Pinpoint the cell where the given text exists, returning its (X, Y) midpoint coordinate. 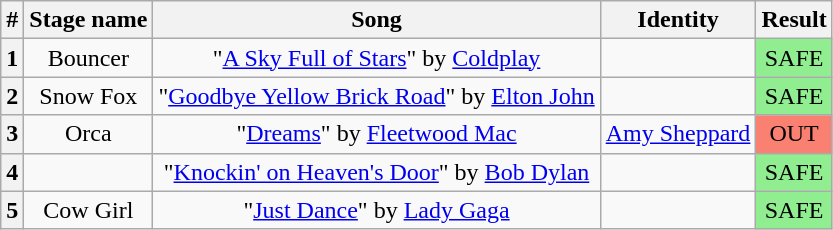
Cow Girl (88, 210)
"Dreams" by Fleetwood Mac (376, 134)
Stage name (88, 20)
OUT (794, 134)
"Just Dance" by Lady Gaga (376, 210)
2 (12, 96)
"Knockin' on Heaven's Door" by Bob Dylan (376, 172)
Orca (88, 134)
Snow Fox (88, 96)
5 (12, 210)
"A Sky Full of Stars" by Coldplay (376, 58)
Result (794, 20)
# (12, 20)
Bouncer (88, 58)
Amy Sheppard (678, 134)
"Goodbye Yellow Brick Road" by Elton John (376, 96)
3 (12, 134)
Identity (678, 20)
4 (12, 172)
Song (376, 20)
1 (12, 58)
